From the cell containing the given text, extract its center point as [x, y] coordinate. 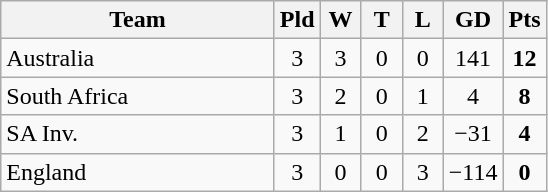
Pld [297, 20]
L [422, 20]
T [382, 20]
−114 [473, 172]
Pts [524, 20]
Australia [138, 58]
W [340, 20]
−31 [473, 134]
SA Inv. [138, 134]
8 [524, 96]
Team [138, 20]
GD [473, 20]
141 [473, 58]
12 [524, 58]
South Africa [138, 96]
England [138, 172]
